Identify which cell holds the provided text, then report its [x, y] central coordinate. 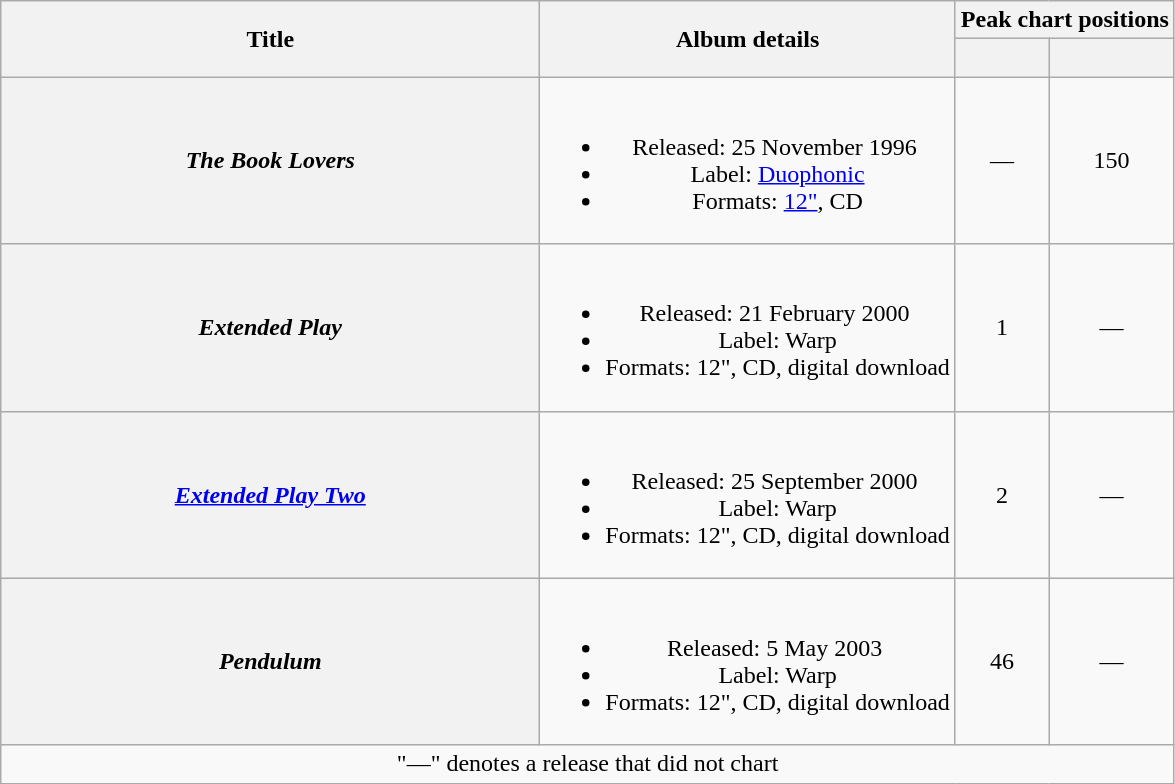
"—" denotes a release that did not chart [588, 764]
Released: 5 May 2003 Label: Warp Formats: 12", CD, digital download [748, 662]
Released: 25 November 1996 Label: Duophonic Formats: 12", CD [748, 160]
Released: 25 September 2000 Label: Warp Formats: 12", CD, digital download [748, 494]
150 [1112, 160]
2 [1002, 494]
Extended Play [270, 328]
Album details [748, 39]
Peak chart positions [1064, 20]
Pendulum [270, 662]
Title [270, 39]
1 [1002, 328]
46 [1002, 662]
The Book Lovers [270, 160]
Extended Play Two [270, 494]
Released: 21 February 2000 Label: Warp Formats: 12", CD, digital download [748, 328]
